Capture the cell that displays the provided text and extract its [X, Y] central coordinate. 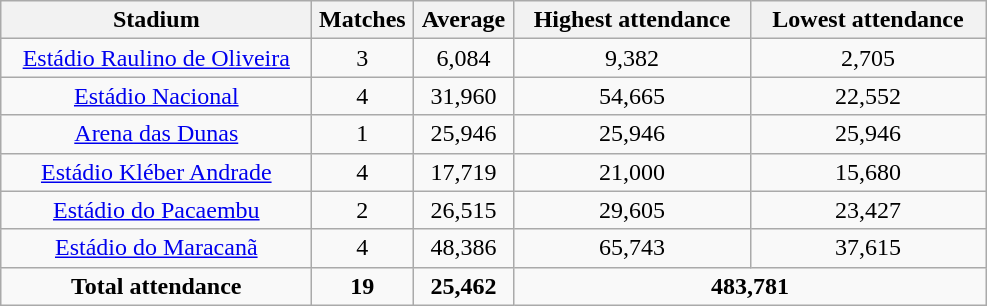
Estádio Raulino de Oliveira [156, 58]
Matches [362, 20]
Highest attendance [632, 20]
29,605 [632, 210]
25,462 [464, 286]
483,781 [750, 286]
9,382 [632, 58]
2,705 [868, 58]
26,515 [464, 210]
Estádio Nacional [156, 96]
23,427 [868, 210]
Average [464, 20]
Arena das Dunas [156, 134]
Estádio do Maracanã [156, 248]
31,960 [464, 96]
Total attendance [156, 286]
54,665 [632, 96]
15,680 [868, 172]
19 [362, 286]
65,743 [632, 248]
48,386 [464, 248]
37,615 [868, 248]
17,719 [464, 172]
1 [362, 134]
Stadium [156, 20]
Estádio do Pacaembu [156, 210]
21,000 [632, 172]
Lowest attendance [868, 20]
3 [362, 58]
22,552 [868, 96]
Estádio Kléber Andrade [156, 172]
6,084 [464, 58]
2 [362, 210]
